Locate the cell with the specified text and output its (X, Y) center coordinate. 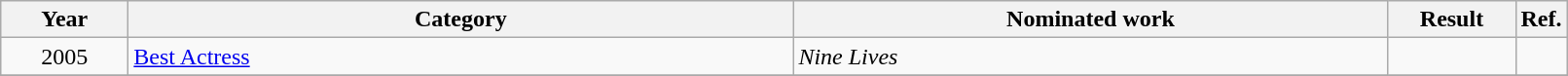
Nine Lives (1090, 57)
Best Actress (461, 57)
2005 (64, 57)
Result (1452, 19)
Ref. (1542, 19)
Nominated work (1090, 19)
Year (64, 19)
Category (461, 19)
